For the text-containing cell, return its midpoint in [X, Y] coordinate format. 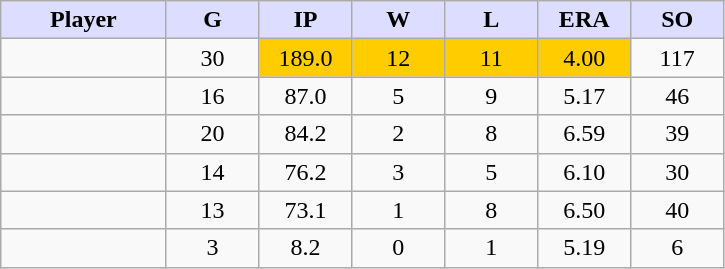
W [398, 20]
5.17 [584, 96]
87.0 [306, 96]
16 [212, 96]
84.2 [306, 134]
189.0 [306, 58]
117 [678, 58]
4.00 [584, 58]
IP [306, 20]
39 [678, 134]
12 [398, 58]
6.50 [584, 210]
SO [678, 20]
Player [84, 20]
40 [678, 210]
2 [398, 134]
9 [492, 96]
6 [678, 248]
20 [212, 134]
0 [398, 248]
8.2 [306, 248]
G [212, 20]
ERA [584, 20]
73.1 [306, 210]
6.59 [584, 134]
46 [678, 96]
14 [212, 172]
13 [212, 210]
6.10 [584, 172]
L [492, 20]
76.2 [306, 172]
5.19 [584, 248]
11 [492, 58]
